Capture the cell that displays the provided text and extract its [x, y] central coordinate. 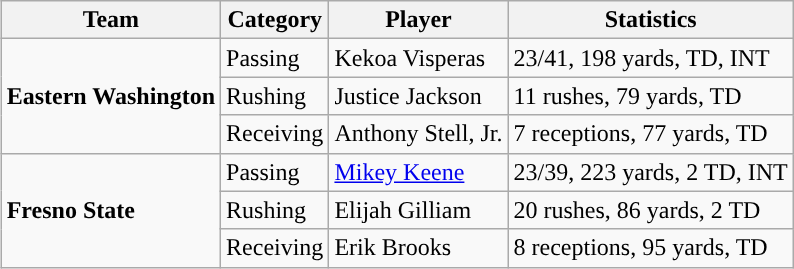
23/39, 223 yards, 2 TD, INT [650, 172]
23/41, 198 yards, TD, INT [650, 58]
Kekoa Visperas [418, 58]
11 rushes, 79 yards, TD [650, 96]
Statistics [650, 20]
Player [418, 20]
Elijah Gilliam [418, 210]
Fresno State [110, 210]
20 rushes, 86 yards, 2 TD [650, 210]
Category [275, 20]
Team [110, 20]
Justice Jackson [418, 96]
8 receptions, 95 yards, TD [650, 248]
Anthony Stell, Jr. [418, 134]
Mikey Keene [418, 172]
Eastern Washington [110, 96]
Erik Brooks [418, 248]
7 receptions, 77 yards, TD [650, 134]
